Determine the (X, Y) coordinate at the center of the cell enclosing the given text.  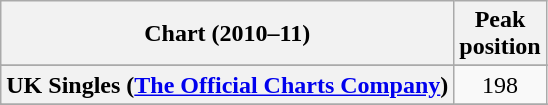
198 (500, 85)
Chart (2010–11) (228, 34)
UK Singles (The Official Charts Company) (228, 85)
Peakposition (500, 34)
